Find where the given text appears and provide that cell's center as [x, y] coordinate. 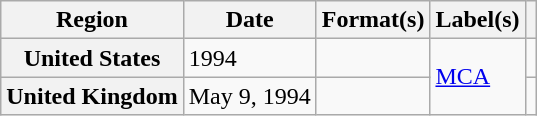
May 9, 1994 [250, 96]
Date [250, 20]
MCA [478, 77]
Region [92, 20]
United States [92, 58]
Label(s) [478, 20]
United Kingdom [92, 96]
Format(s) [373, 20]
1994 [250, 58]
